Pinpoint the cell where the given text exists, returning its [X, Y] midpoint coordinate. 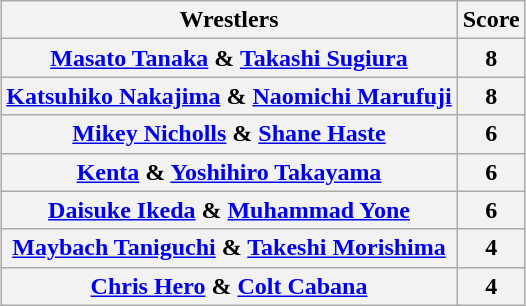
Daisuke Ikeda & Muhammad Yone [229, 210]
Katsuhiko Nakajima & Naomichi Marufuji [229, 96]
Masato Tanaka & Takashi Sugiura [229, 58]
Kenta & Yoshihiro Takayama [229, 172]
Score [491, 20]
Mikey Nicholls & Shane Haste [229, 134]
Wrestlers [229, 20]
Chris Hero & Colt Cabana [229, 286]
Maybach Taniguchi & Takeshi Morishima [229, 248]
